Extract the (X, Y) coordinate from the center of the cell holding the provided text.  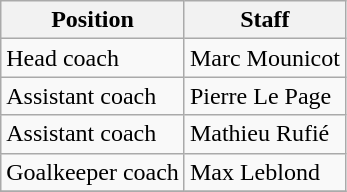
Staff (264, 20)
Goalkeeper coach (93, 172)
Marc Mounicot (264, 58)
Max Leblond (264, 172)
Pierre Le Page (264, 96)
Head coach (93, 58)
Position (93, 20)
Mathieu Rufié (264, 134)
